Pinpoint the cell where the given text exists, returning its [X, Y] midpoint coordinate. 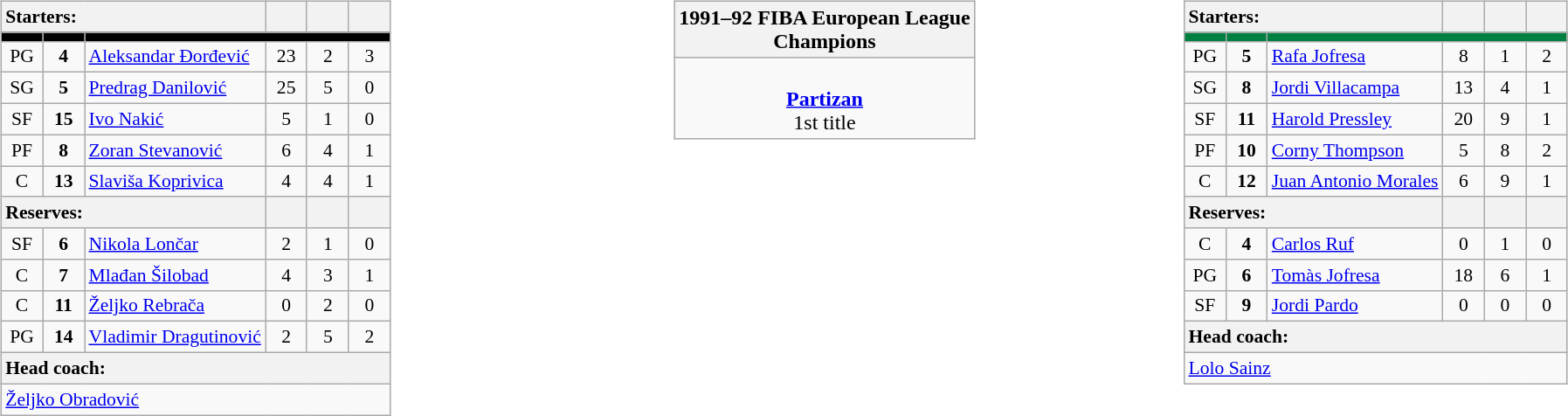
12 [1247, 182]
Tomàs Jofresa [1356, 274]
Carlos Ruf [1356, 244]
20 [1464, 119]
15 [64, 119]
1991–92 FIBA European League Champions [825, 30]
Jordi Villacampa [1356, 88]
Harold Pressley [1356, 119]
Ivo Nakić [175, 119]
Aleksandar Đorđević [175, 57]
Mlađan Šilobad [175, 274]
Lolo Sainz [1377, 368]
Rafa Jofresa [1356, 57]
Vladimir Dragutinović [175, 337]
Corny Thompson [1356, 150]
14 [64, 337]
Željko Rebrača [175, 306]
25 [287, 88]
Nikola Lončar [175, 244]
Predrag Danilović [175, 88]
18 [1464, 274]
Slaviša Koprivica [175, 182]
Željko Obradović [196, 399]
23 [287, 57]
Jordi Pardo [1356, 306]
7 [64, 274]
Partizan1st title [825, 98]
Juan Antonio Morales [1356, 182]
Zoran Stevanović [175, 150]
10 [1247, 150]
